Search for the cell housing the specified text and yield its [X, Y] center coordinate. 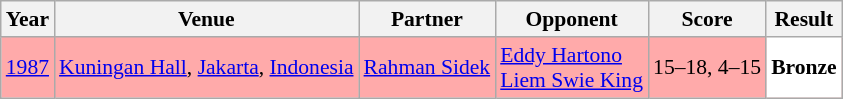
Score [707, 19]
Bronze [804, 68]
Kuningan Hall, Jakarta, Indonesia [206, 68]
15–18, 4–15 [707, 68]
1987 [28, 68]
Opponent [572, 19]
Result [804, 19]
Eddy Hartono Liem Swie King [572, 68]
Year [28, 19]
Partner [428, 19]
Venue [206, 19]
Rahman Sidek [428, 68]
